Return (x, y) of the center of cell containing provided text 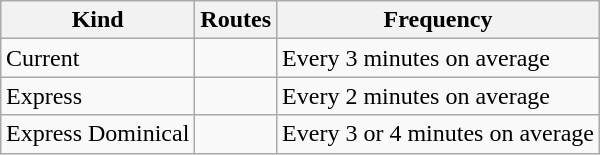
Every 3 or 4 minutes on average (438, 134)
Frequency (438, 20)
Express Dominical (97, 134)
Routes (236, 20)
Every 2 minutes on average (438, 96)
Current (97, 58)
Kind (97, 20)
Express (97, 96)
Every 3 minutes on average (438, 58)
